Detect which cell encompasses the target text, then output its [X, Y] center coordinate. 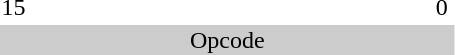
Opcode [227, 40]
